Detect which cell encompasses the target text, then output its [X, Y] center coordinate. 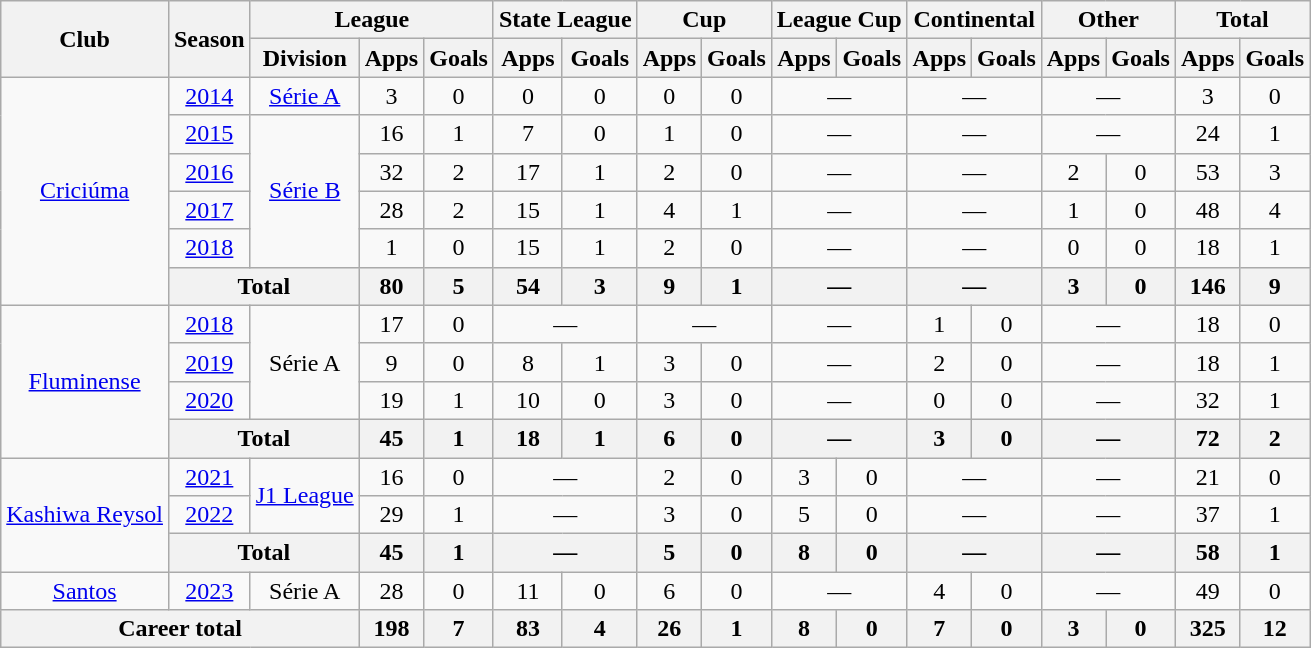
Criciúma [85, 191]
48 [1207, 210]
21 [1207, 477]
26 [669, 629]
198 [391, 629]
2014 [209, 96]
54 [528, 286]
37 [1207, 515]
J1 League [304, 496]
11 [528, 591]
Kashiwa Reysol [85, 515]
58 [1207, 553]
2016 [209, 172]
Other [1108, 20]
24 [1207, 134]
49 [1207, 591]
Cup [704, 20]
Club [85, 39]
Division [304, 58]
2021 [209, 477]
2023 [209, 591]
League [372, 20]
80 [391, 286]
Santos [85, 591]
Série B [304, 191]
72 [1207, 438]
325 [1207, 629]
2017 [209, 210]
10 [528, 400]
State League [565, 20]
Career total [180, 629]
2020 [209, 400]
19 [391, 400]
Fluminense [85, 381]
53 [1207, 172]
Continental [974, 20]
29 [391, 515]
2022 [209, 515]
2019 [209, 362]
12 [1275, 629]
83 [528, 629]
Season [209, 39]
146 [1207, 286]
2015 [209, 134]
League Cup [839, 20]
